For the text-containing cell, return its midpoint in [x, y] coordinate format. 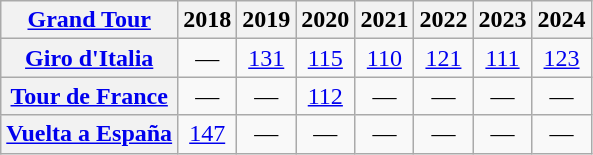
123 [562, 58]
131 [266, 58]
2021 [384, 20]
2020 [326, 20]
2024 [562, 20]
112 [326, 96]
2018 [208, 20]
2019 [266, 20]
111 [502, 58]
121 [444, 58]
110 [384, 58]
2023 [502, 20]
2022 [444, 20]
Grand Tour [90, 20]
Giro d'Italia [90, 58]
Vuelta a España [90, 134]
Tour de France [90, 96]
115 [326, 58]
147 [208, 134]
